Extract the [x, y] coordinate from the center of the cell holding the provided text.  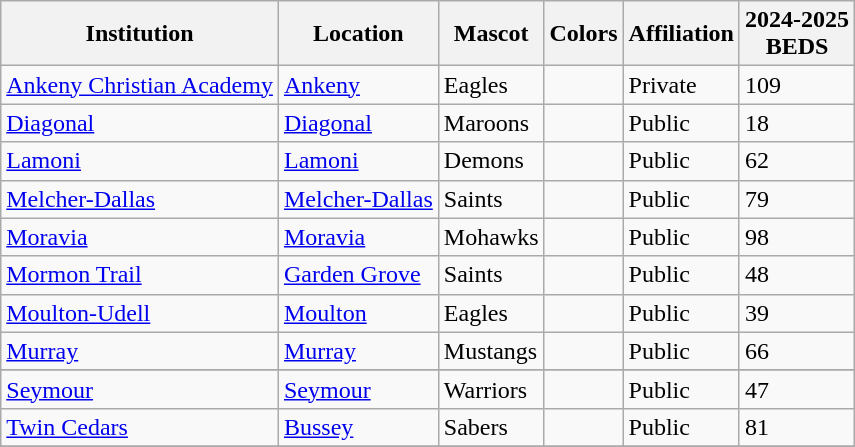
Ankeny Christian Academy [140, 85]
Mustangs [491, 351]
Mormon Trail [140, 275]
Moulton [358, 313]
Bussey [358, 427]
Affiliation [681, 34]
79 [796, 199]
81 [796, 427]
66 [796, 351]
Institution [140, 34]
Colors [584, 34]
62 [796, 161]
Garden Grove [358, 275]
Maroons [491, 123]
Mohawks [491, 237]
Moulton-Udell [140, 313]
Twin Cedars [140, 427]
Ankeny [358, 85]
Private [681, 85]
39 [796, 313]
2024-2025BEDS [796, 34]
Demons [491, 161]
Location [358, 34]
98 [796, 237]
48 [796, 275]
47 [796, 389]
18 [796, 123]
109 [796, 85]
Sabers [491, 427]
Mascot [491, 34]
Warriors [491, 389]
